Determine the (X, Y) coordinate at the center of the cell enclosing the given text.  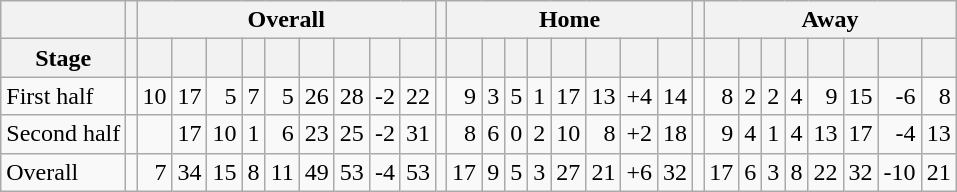
First half (64, 96)
-10 (900, 172)
11 (282, 172)
0 (516, 134)
Away (830, 20)
14 (676, 96)
+4 (640, 96)
27 (568, 172)
28 (352, 96)
-6 (900, 96)
31 (418, 134)
34 (190, 172)
+2 (640, 134)
Home (570, 20)
Stage (64, 58)
18 (676, 134)
25 (352, 134)
49 (316, 172)
23 (316, 134)
+6 (640, 172)
26 (316, 96)
Second half (64, 134)
